For the text-containing cell, return its midpoint in [x, y] coordinate format. 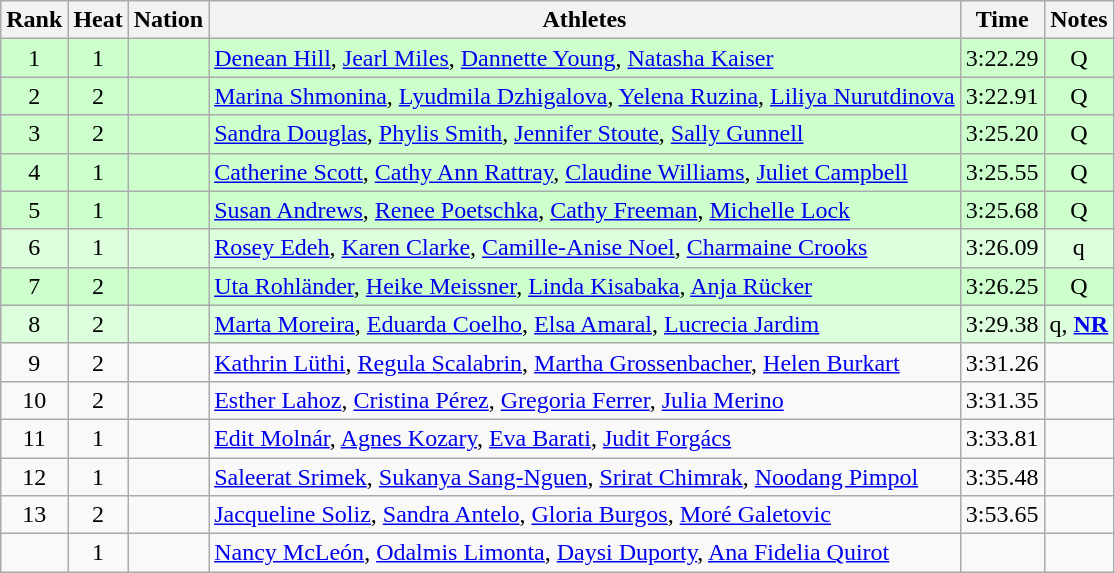
5 [34, 210]
3:25.68 [1002, 210]
Sandra Douglas, Phylis Smith, Jennifer Stoute, Sally Gunnell [585, 134]
Athletes [585, 20]
4 [34, 172]
3:26.09 [1002, 248]
6 [34, 248]
3:22.91 [1002, 96]
Marina Shmonina, Lyudmila Dzhigalova, Yelena Ruzina, Liliya Nurutdinova [585, 96]
11 [34, 438]
3:53.65 [1002, 515]
q [1079, 248]
10 [34, 400]
Edit Molnár, Agnes Kozary, Eva Barati, Judit Forgács [585, 438]
12 [34, 477]
q, NR [1079, 324]
9 [34, 362]
Rank [34, 20]
3:31.35 [1002, 400]
Nancy McLeón, Odalmis Limonta, Daysi Duporty, Ana Fidelia Quirot [585, 553]
3:29.38 [1002, 324]
Marta Moreira, Eduarda Coelho, Elsa Amaral, Lucrecia Jardim [585, 324]
13 [34, 515]
Denean Hill, Jearl Miles, Dannette Young, Natasha Kaiser [585, 58]
Susan Andrews, Renee Poetschka, Cathy Freeman, Michelle Lock [585, 210]
Rosey Edeh, Karen Clarke, Camille-Anise Noel, Charmaine Crooks [585, 248]
3:26.25 [1002, 286]
3:35.48 [1002, 477]
Heat [98, 20]
3 [34, 134]
Catherine Scott, Cathy Ann Rattray, Claudine Williams, Juliet Campbell [585, 172]
Time [1002, 20]
Notes [1079, 20]
Nation [168, 20]
Jacqueline Soliz, Sandra Antelo, Gloria Burgos, Moré Galetovic [585, 515]
Kathrin Lüthi, Regula Scalabrin, Martha Grossenbacher, Helen Burkart [585, 362]
3:31.26 [1002, 362]
Saleerat Srimek, Sukanya Sang-Nguen, Srirat Chimrak, Noodang Pimpol [585, 477]
7 [34, 286]
8 [34, 324]
3:22.29 [1002, 58]
3:25.20 [1002, 134]
Esther Lahoz, Cristina Pérez, Gregoria Ferrer, Julia Merino [585, 400]
Uta Rohländer, Heike Meissner, Linda Kisabaka, Anja Rücker [585, 286]
3:25.55 [1002, 172]
3:33.81 [1002, 438]
